Detect which cell encompasses the target text, then output its (X, Y) center coordinate. 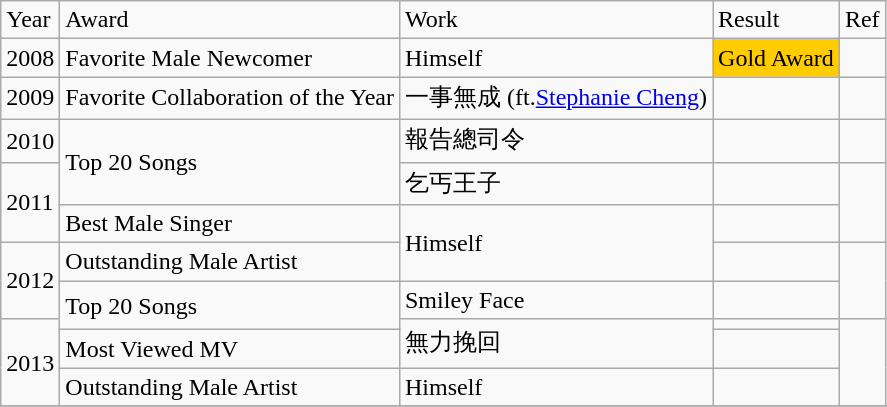
Favorite Collaboration of the Year (230, 98)
Year (30, 20)
2012 (30, 281)
無力挽回 (556, 344)
Best Male Singer (230, 224)
Result (776, 20)
Smiley Face (556, 300)
一事無成 (ft.Stephanie Cheng) (556, 98)
Favorite Male Newcomer (230, 58)
Award (230, 20)
報告總司令 (556, 140)
Work (556, 20)
Most Viewed MV (230, 349)
2011 (30, 202)
2010 (30, 140)
2013 (30, 362)
Ref (862, 20)
Gold Award (776, 58)
2008 (30, 58)
2009 (30, 98)
乞丐王子 (556, 184)
